Capture the cell that displays the provided text and extract its (X, Y) central coordinate. 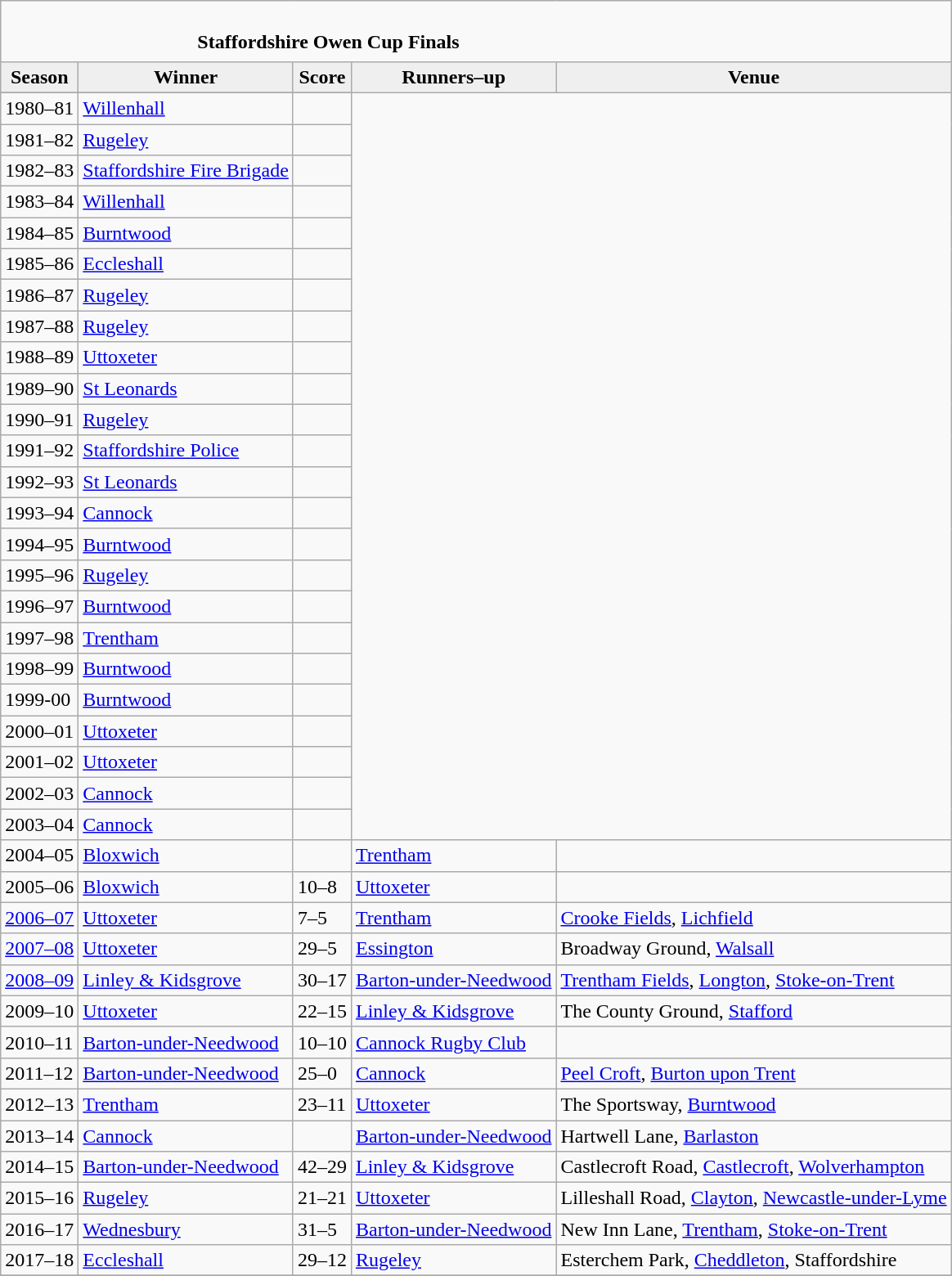
1990–91 (39, 420)
1983–84 (39, 202)
New Inn Lane, Trentham, Stoke-on-Trent (754, 1229)
Staffordshire Fire Brigade (186, 171)
1985–86 (39, 264)
Essington (453, 949)
2003–04 (39, 824)
2016–17 (39, 1229)
2015–16 (39, 1198)
29–12 (322, 1260)
Lilleshall Road, Clayton, Newcastle-under-Lyme (754, 1198)
2009–10 (39, 1011)
31–5 (322, 1229)
1992–93 (39, 482)
Cannock Rugby Club (453, 1042)
1991–92 (39, 451)
Peel Croft, Burton upon Trent (754, 1073)
Season (39, 77)
30–17 (322, 980)
1999-00 (39, 700)
2005–06 (39, 887)
2000–01 (39, 731)
1986–87 (39, 295)
22–15 (322, 1011)
1987–88 (39, 326)
The Sportsway, Burntwood (754, 1104)
2001–02 (39, 762)
2010–11 (39, 1042)
The County Ground, Stafford (754, 1011)
Hartwell Lane, Barlaston (754, 1136)
2007–08 (39, 949)
2004–05 (39, 856)
29–5 (322, 949)
7–5 (322, 918)
2006–07 (39, 918)
2011–12 (39, 1073)
1998–99 (39, 669)
1982–83 (39, 171)
1980–81 (39, 108)
Winner (186, 77)
Staffordshire Police (186, 451)
Broadway Ground, Walsall (754, 949)
25–0 (322, 1073)
Esterchem Park, Cheddleton, Staffordshire (754, 1260)
10–10 (322, 1042)
Castlecroft Road, Castlecroft, Wolverhampton (754, 1167)
Crooke Fields, Lichfield (754, 918)
1997–98 (39, 637)
1981–82 (39, 140)
1993–94 (39, 513)
1984–85 (39, 233)
2012–13 (39, 1104)
2017–18 (39, 1260)
2013–14 (39, 1136)
1989–90 (39, 389)
21–21 (322, 1198)
Score (322, 77)
2008–09 (39, 980)
1988–89 (39, 357)
Trentham Fields, Longton, Stoke-on-Trent (754, 980)
2002–03 (39, 793)
1994–95 (39, 544)
Wednesbury (186, 1229)
23–11 (322, 1104)
1995–96 (39, 575)
10–8 (322, 887)
1996–97 (39, 606)
Venue (754, 77)
Runners–up (453, 77)
2014–15 (39, 1167)
42–29 (322, 1167)
